Return the [x, y] coordinate for the center point of the cell that contains the specified text.  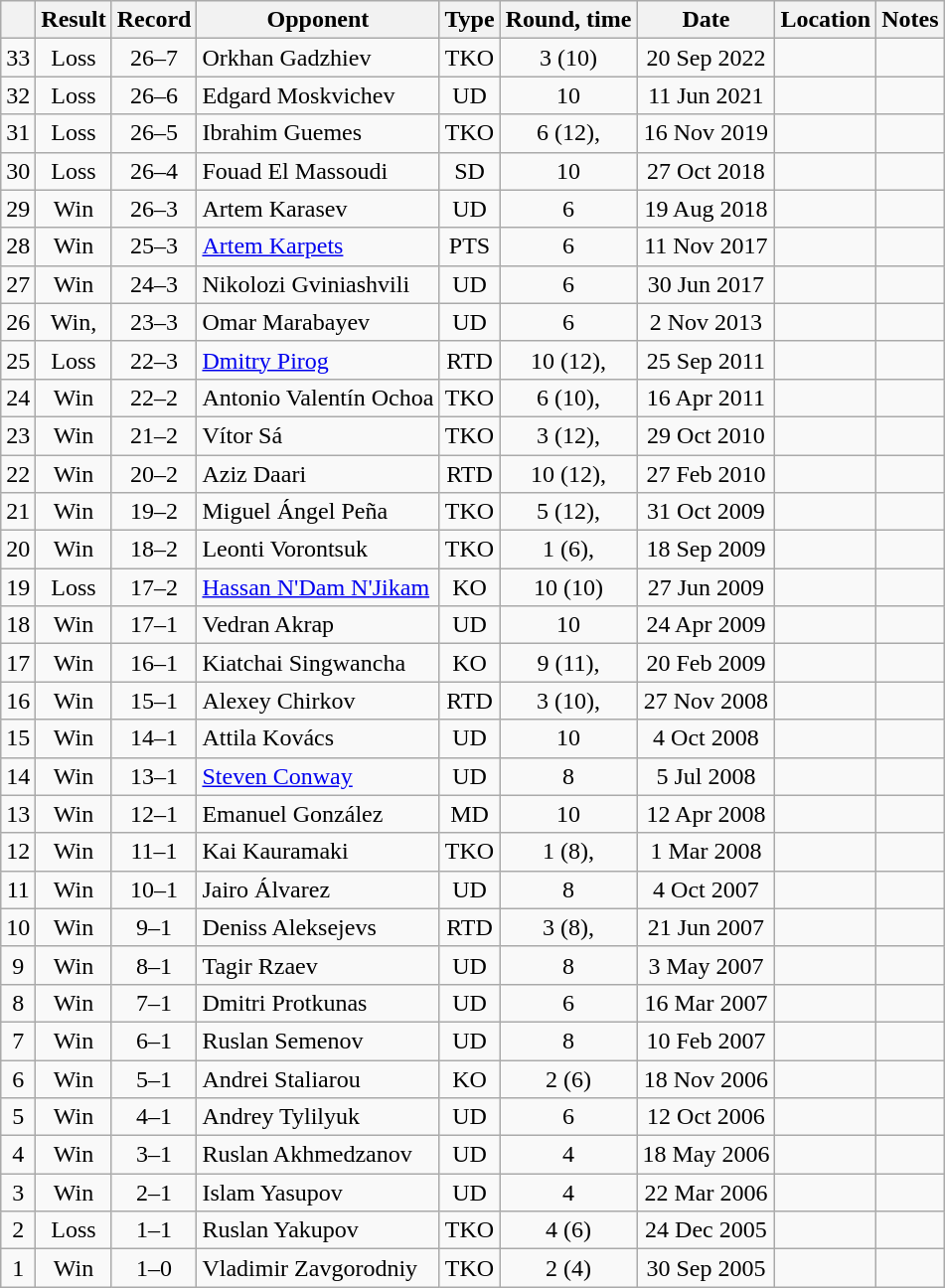
15–1 [154, 701]
18–2 [154, 550]
MD [469, 814]
SD [469, 171]
Type [469, 20]
Alexey Chirkov [318, 701]
1 [18, 1268]
18 [18, 625]
24–3 [154, 284]
19–2 [154, 512]
13–1 [154, 776]
1 (8), [568, 852]
30 Jun 2017 [706, 284]
20 Sep 2022 [706, 58]
25 Sep 2011 [706, 360]
9 (11), [568, 663]
20–2 [154, 474]
Result [74, 20]
2–1 [154, 1193]
Fouad El Massoudi [318, 171]
19 [18, 587]
10 (10) [568, 587]
3 (10) [568, 58]
Deniss Aleksejevs [318, 927]
6 (10), [568, 398]
18 Sep 2009 [706, 550]
24 Dec 2005 [706, 1230]
17–1 [154, 625]
30 Sep 2005 [706, 1268]
27 Jun 2009 [706, 587]
3 (8), [568, 927]
Miguel Ángel Peña [318, 512]
21 Jun 2007 [706, 927]
7–1 [154, 1003]
7 [18, 1041]
5 (12), [568, 512]
32 [18, 95]
Record [154, 20]
24 [18, 398]
1 Mar 2008 [706, 852]
17 [18, 663]
2 Nov 2013 [706, 322]
Location [826, 20]
Notes [910, 20]
3 (12), [568, 435]
26–3 [154, 209]
10–1 [154, 889]
9–1 [154, 927]
Opponent [318, 20]
19 Aug 2018 [706, 209]
12 Apr 2008 [706, 814]
4 Oct 2007 [706, 889]
Ibrahim Guemes [318, 133]
12 Oct 2006 [706, 1117]
15 [18, 738]
12–1 [154, 814]
11–1 [154, 852]
20 Feb 2009 [706, 663]
Kai Kauramaki [318, 852]
Artem Karasev [318, 209]
1–1 [154, 1230]
28 [18, 246]
11 [18, 889]
11 Jun 2021 [706, 95]
6–1 [154, 1041]
27 Oct 2018 [706, 171]
26–5 [154, 133]
9 [18, 965]
26–6 [154, 95]
Omar Marabayev [318, 322]
17–2 [154, 587]
Date [706, 20]
Andrey Tylilyuk [318, 1117]
23–3 [154, 322]
Antonio Valentín Ochoa [318, 398]
25–3 [154, 246]
Ruslan Yakupov [318, 1230]
Nikolozi Gviniashvili [318, 284]
Edgard Moskvichev [318, 95]
3 May 2007 [706, 965]
Vedran Akrap [318, 625]
11 Nov 2017 [706, 246]
24 Apr 2009 [706, 625]
22 [18, 474]
16 Apr 2011 [706, 398]
Vladimir Zavgorodniy [318, 1268]
22 Mar 2006 [706, 1193]
Tagir Rzaev [318, 965]
Artem Karpets [318, 246]
14 [18, 776]
Ruslan Akhmedzanov [318, 1155]
22–2 [154, 398]
22–3 [154, 360]
Round, time [568, 20]
5 [18, 1117]
Kiatchai Singwancha [318, 663]
13 [18, 814]
20 [18, 550]
2 [18, 1230]
26–4 [154, 171]
26 [18, 322]
Andrei Staliarou [318, 1078]
18 May 2006 [706, 1155]
21 [18, 512]
16–1 [154, 663]
3 [18, 1193]
3 (10), [568, 701]
16 [18, 701]
31 [18, 133]
16 Nov 2019 [706, 133]
23 [18, 435]
21–2 [154, 435]
1 (6), [568, 550]
Leonti Vorontsuk [318, 550]
Aziz Daari [318, 474]
25 [18, 360]
31 Oct 2009 [706, 512]
2 (4) [568, 1268]
33 [18, 58]
1–0 [154, 1268]
12 [18, 852]
29 [18, 209]
5–1 [154, 1078]
Orkhan Gadzhiev [318, 58]
26–7 [154, 58]
Dmitry Pirog [318, 360]
4 (6) [568, 1230]
3–1 [154, 1155]
Win, [74, 322]
Steven Conway [318, 776]
Islam Yasupov [318, 1193]
10 Feb 2007 [706, 1041]
16 Mar 2007 [706, 1003]
27 [18, 284]
4 Oct 2008 [706, 738]
Ruslan Semenov [318, 1041]
6 (12), [568, 133]
2 (6) [568, 1078]
27 Feb 2010 [706, 474]
29 Oct 2010 [706, 435]
30 [18, 171]
14–1 [154, 738]
Hassan N'Dam N'Jikam [318, 587]
PTS [469, 246]
Jairo Álvarez [318, 889]
8–1 [154, 965]
Attila Kovács [318, 738]
Vítor Sá [318, 435]
4–1 [154, 1117]
18 Nov 2006 [706, 1078]
Emanuel González [318, 814]
Dmitri Protkunas [318, 1003]
5 Jul 2008 [706, 776]
27 Nov 2008 [706, 701]
